Locate the cell with the specified text and output its [x, y] center coordinate. 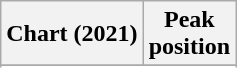
Chart (2021) [72, 34]
Peakposition [189, 34]
